Provide the [X, Y] coordinate of the cell's center where the given text is located.  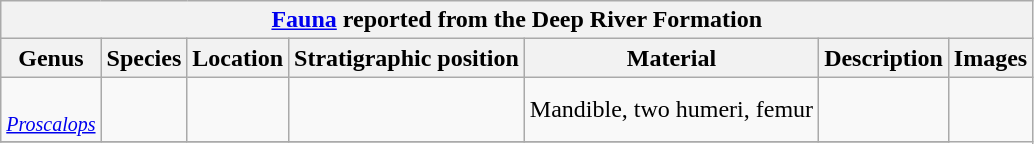
Description [884, 58]
Proscalops [51, 110]
Material [671, 58]
Stratigraphic position [407, 58]
Images [990, 58]
Location [238, 58]
Species [144, 58]
Mandible, two humeri, femur [671, 110]
Genus [51, 58]
Fauna reported from the Deep River Formation [517, 20]
